Locate the cell with the specified text and output its [X, Y] center coordinate. 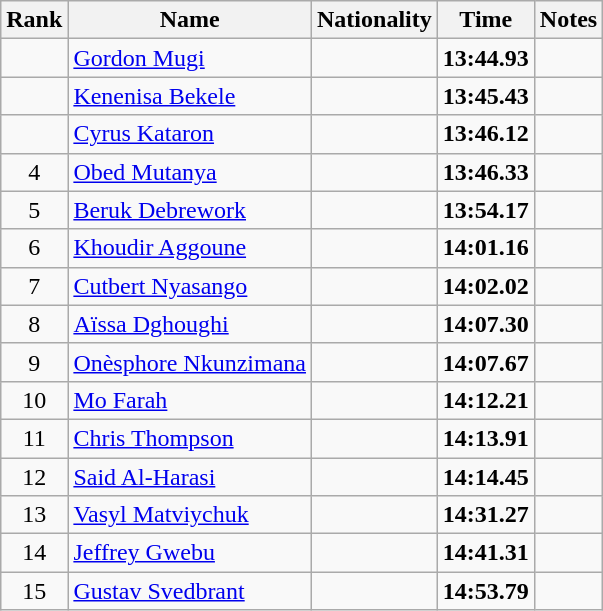
8 [34, 324]
Rank [34, 20]
Beruk Debrework [190, 210]
14:01.16 [486, 248]
14:31.27 [486, 515]
9 [34, 362]
10 [34, 400]
Cutbert Nyasango [190, 286]
Nationality [375, 20]
Obed Mutanya [190, 172]
Khoudir Aggoune [190, 248]
13 [34, 515]
5 [34, 210]
14:14.45 [486, 477]
Kenenisa Bekele [190, 96]
Cyrus Kataron [190, 134]
15 [34, 591]
Vasyl Matviychuk [190, 515]
13:54.17 [486, 210]
14:41.31 [486, 553]
13:45.43 [486, 96]
Time [486, 20]
Aïssa Dghoughi [190, 324]
4 [34, 172]
Gordon Mugi [190, 58]
Mo Farah [190, 400]
Notes [568, 20]
14:07.67 [486, 362]
14:12.21 [486, 400]
14:02.02 [486, 286]
14 [34, 553]
12 [34, 477]
11 [34, 438]
6 [34, 248]
Jeffrey Gwebu [190, 553]
Gustav Svedbrant [190, 591]
Name [190, 20]
Chris Thompson [190, 438]
Said Al-Harasi [190, 477]
14:07.30 [486, 324]
13:44.93 [486, 58]
13:46.12 [486, 134]
7 [34, 286]
13:46.33 [486, 172]
14:53.79 [486, 591]
Onèsphore Nkunzimana [190, 362]
14:13.91 [486, 438]
